For the text-containing cell, return its midpoint in [x, y] coordinate format. 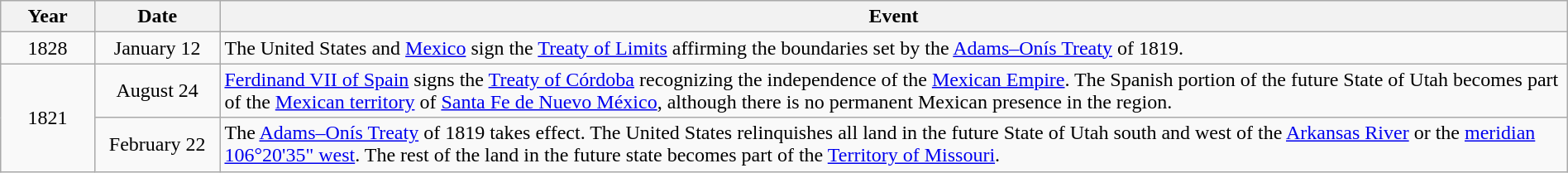
February 22 [157, 144]
1828 [48, 48]
Year [48, 17]
Event [893, 17]
1821 [48, 118]
August 24 [157, 91]
January 12 [157, 48]
Date [157, 17]
The United States and Mexico sign the Treaty of Limits affirming the boundaries set by the Adams–Onís Treaty of 1819. [893, 48]
